Detect which cell encompasses the target text, then output its (X, Y) center coordinate. 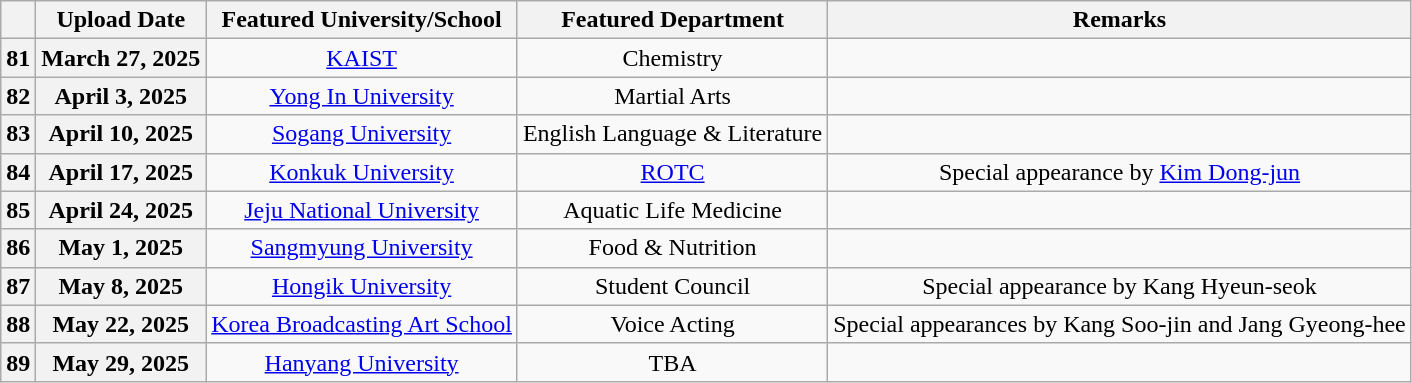
82 (18, 96)
April 3, 2025 (121, 96)
Hanyang University (362, 362)
Hongik University (362, 286)
English Language & Literature (672, 134)
Yong In University (362, 96)
Jeju National University (362, 210)
May 8, 2025 (121, 286)
86 (18, 248)
85 (18, 210)
84 (18, 172)
87 (18, 286)
Special appearance by Kim Dong-jun (1120, 172)
Remarks (1120, 20)
April 17, 2025 (121, 172)
April 24, 2025 (121, 210)
83 (18, 134)
Featured University/School (362, 20)
ROTC (672, 172)
Martial Arts (672, 96)
Special appearance by Kang Hyeun-seok (1120, 286)
Sangmyung University (362, 248)
Featured Department (672, 20)
89 (18, 362)
81 (18, 58)
Sogang University (362, 134)
March 27, 2025 (121, 58)
Chemistry (672, 58)
May 29, 2025 (121, 362)
May 1, 2025 (121, 248)
Aquatic Life Medicine (672, 210)
Special appearances by Kang Soo-jin and Jang Gyeong-hee (1120, 324)
Voice Acting (672, 324)
Upload Date (121, 20)
TBA (672, 362)
Korea Broadcasting Art School (362, 324)
Food & Nutrition (672, 248)
April 10, 2025 (121, 134)
May 22, 2025 (121, 324)
88 (18, 324)
Konkuk University (362, 172)
KAIST (362, 58)
Student Council (672, 286)
